For the text-containing cell, return its midpoint in (x, y) coordinate format. 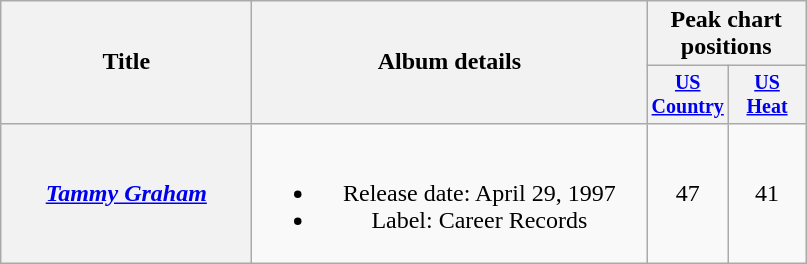
41 (768, 193)
Tammy Graham (126, 193)
Album details (450, 62)
US Country (688, 94)
Release date: April 29, 1997Label: Career Records (450, 193)
Peak chartpositions (726, 34)
US Heat (768, 94)
Title (126, 62)
47 (688, 193)
